Output the [x, y] coordinate of the center of the cell containing the given text.  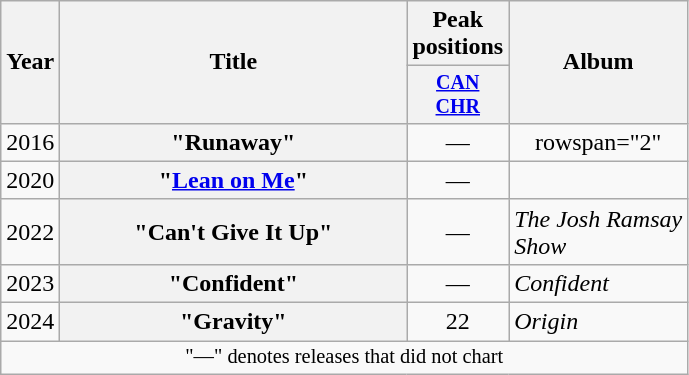
Album [598, 62]
"—" denotes releases that did not chart [344, 358]
"Gravity" [234, 322]
2020 [30, 180]
Title [234, 62]
2024 [30, 322]
"Lean on Me" [234, 180]
2022 [30, 232]
22 [458, 322]
CAN CHR [458, 94]
rowspan="2" [598, 142]
Confident [598, 283]
"Runaway" [234, 142]
2016 [30, 142]
"Confident" [234, 283]
Origin [598, 322]
Peak positions [458, 34]
2023 [30, 283]
The Josh Ramsay Show [598, 232]
Year [30, 62]
"Can't Give It Up" [234, 232]
